Pinpoint the cell where the given text exists, returning its [x, y] midpoint coordinate. 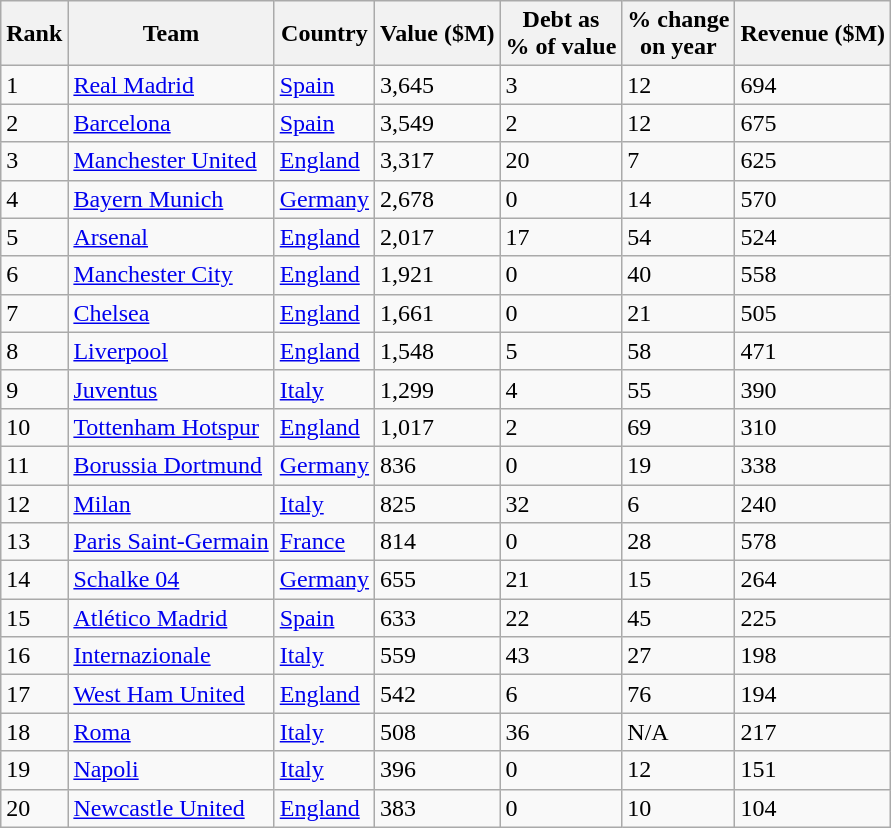
Chelsea [171, 313]
3,645 [438, 85]
N/A [678, 732]
524 [813, 237]
Debt as% of value [561, 34]
45 [678, 618]
Real Madrid [171, 85]
542 [438, 694]
198 [813, 656]
194 [813, 694]
Value ($M) [438, 34]
559 [438, 656]
1,548 [438, 351]
Juventus [171, 389]
Manchester City [171, 275]
Internazionale [171, 656]
655 [438, 580]
225 [813, 618]
383 [438, 808]
9 [34, 389]
27 [678, 656]
Atlético Madrid [171, 618]
% changeon year [678, 34]
694 [813, 85]
40 [678, 275]
58 [678, 351]
13 [34, 542]
69 [678, 427]
Team [171, 34]
396 [438, 770]
76 [678, 694]
2,017 [438, 237]
310 [813, 427]
Paris Saint-Germain [171, 542]
570 [813, 199]
8 [34, 351]
217 [813, 732]
Manchester United [171, 161]
625 [813, 161]
508 [438, 732]
151 [813, 770]
814 [438, 542]
36 [561, 732]
43 [561, 656]
18 [34, 732]
338 [813, 465]
11 [34, 465]
471 [813, 351]
West Ham United [171, 694]
Napoli [171, 770]
825 [438, 503]
France [324, 542]
28 [678, 542]
1,299 [438, 389]
836 [438, 465]
Schalke 04 [171, 580]
104 [813, 808]
Newcastle United [171, 808]
Borussia Dortmund [171, 465]
1,017 [438, 427]
1 [34, 85]
390 [813, 389]
Arsenal [171, 237]
55 [678, 389]
32 [561, 503]
675 [813, 123]
578 [813, 542]
Barcelona [171, 123]
2,678 [438, 199]
1,661 [438, 313]
Roma [171, 732]
240 [813, 503]
633 [438, 618]
Milan [171, 503]
Country [324, 34]
Liverpool [171, 351]
Tottenham Hotspur [171, 427]
Bayern Munich [171, 199]
Revenue ($M) [813, 34]
264 [813, 580]
3,549 [438, 123]
54 [678, 237]
558 [813, 275]
505 [813, 313]
3,317 [438, 161]
1,921 [438, 275]
22 [561, 618]
Rank [34, 34]
16 [34, 656]
